Return (X, Y) of the center of cell containing provided text 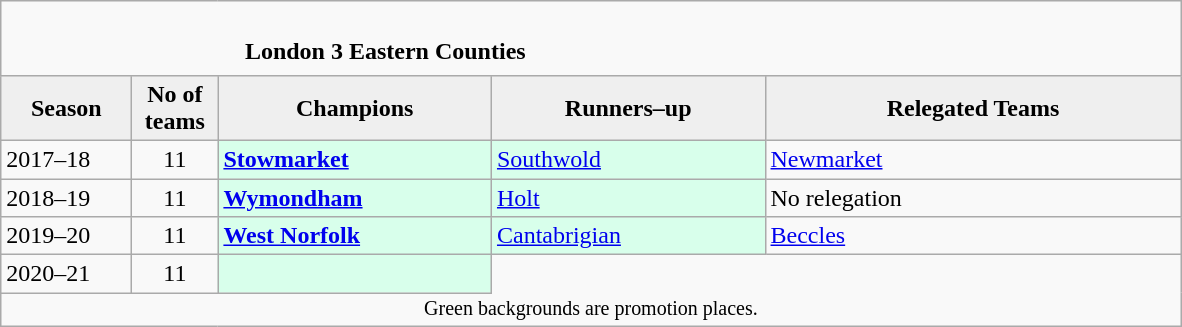
Holt (628, 197)
2017–18 (66, 159)
Southwold (628, 159)
Season (66, 108)
Champions (355, 108)
Relegated Teams (973, 108)
No relegation (973, 197)
Newmarket (973, 159)
Stowmarket (355, 159)
Cantabrigian (628, 236)
Runners–up (628, 108)
Beccles (973, 236)
2018–19 (66, 197)
2019–20 (66, 236)
West Norfolk (355, 236)
Wymondham (355, 197)
Green backgrounds are promotion places. (591, 310)
2020–21 (66, 274)
No of teams (175, 108)
